Locate the cell with the specified text and output its (X, Y) center coordinate. 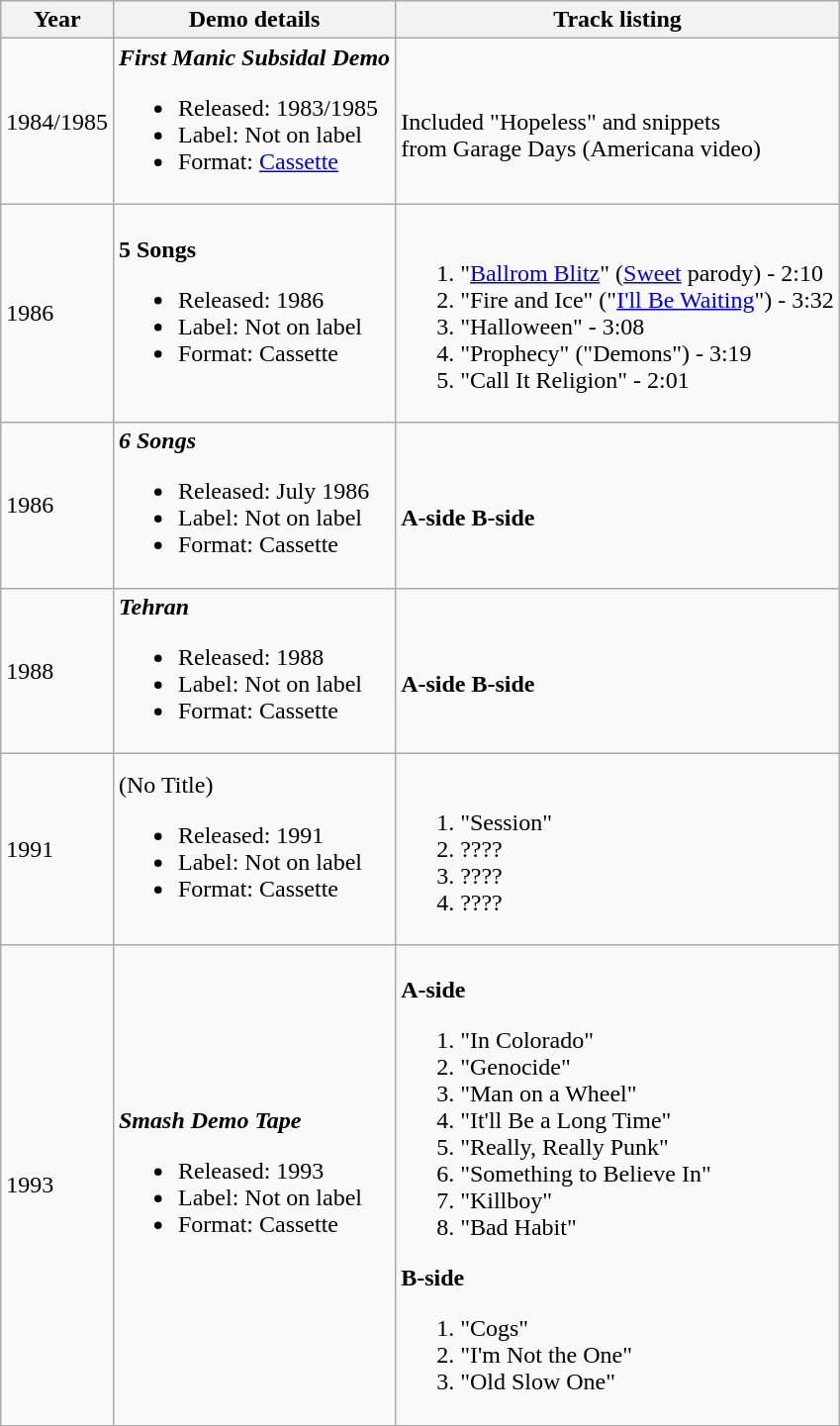
(No Title)Released: 1991Label: Not on labelFormat: Cassette (253, 849)
6 SongsReleased: July 1986Label: Not on labelFormat: Cassette (253, 505)
TehranReleased: 1988Label: Not on labelFormat: Cassette (253, 671)
First Manic Subsidal DemoReleased: 1983/1985Label: Not on labelFormat: Cassette (253, 121)
Year (57, 20)
Track listing (617, 20)
Included "Hopeless" and snippetsfrom Garage Days (Americana video) (617, 121)
Demo details (253, 20)
1988 (57, 671)
"Ballrom Blitz" (Sweet parody) - 2:10"Fire and Ice" ("I'll Be Waiting") - 3:32"Halloween" - 3:08"Prophecy" ("Demons") - 3:19"Call It Religion" - 2:01 (617, 313)
Smash Demo TapeReleased: 1993Label: Not on labelFormat: Cassette (253, 1186)
"Session"???????????? (617, 849)
1984/1985 (57, 121)
1993 (57, 1186)
1991 (57, 849)
5 SongsReleased: 1986Label: Not on labelFormat: Cassette (253, 313)
